Detect which cell encompasses the target text, then output its (X, Y) center coordinate. 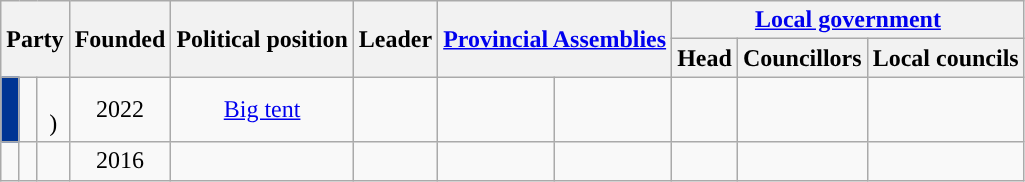
2022 (120, 110)
) (53, 110)
2016 (120, 161)
Leader (395, 39)
Party (35, 39)
Provincial Assemblies (555, 39)
Political position (262, 39)
Local government (848, 20)
Head (705, 58)
Councillors (802, 58)
Local councils (946, 58)
Founded (120, 39)
Big tent (262, 110)
